Output the [X, Y] coordinate of the center of the cell containing the given text.  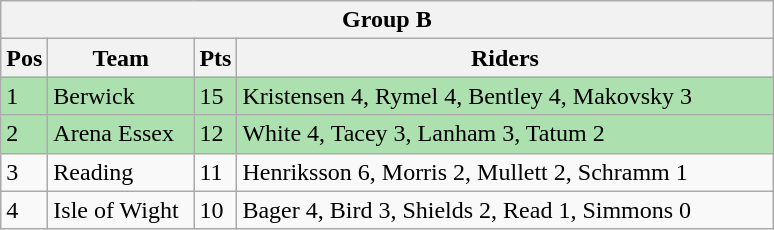
Bager 4, Bird 3, Shields 2, Read 1, Simmons 0 [505, 210]
Group B [387, 20]
Arena Essex [121, 134]
Pts [216, 58]
4 [24, 210]
Reading [121, 172]
10 [216, 210]
Kristensen 4, Rymel 4, Bentley 4, Makovsky 3 [505, 96]
Pos [24, 58]
Isle of Wight [121, 210]
3 [24, 172]
12 [216, 134]
Berwick [121, 96]
11 [216, 172]
15 [216, 96]
Riders [505, 58]
1 [24, 96]
White 4, Tacey 3, Lanham 3, Tatum 2 [505, 134]
Team [121, 58]
2 [24, 134]
Henriksson 6, Morris 2, Mullett 2, Schramm 1 [505, 172]
